Detect which cell encompasses the target text, then output its (X, Y) center coordinate. 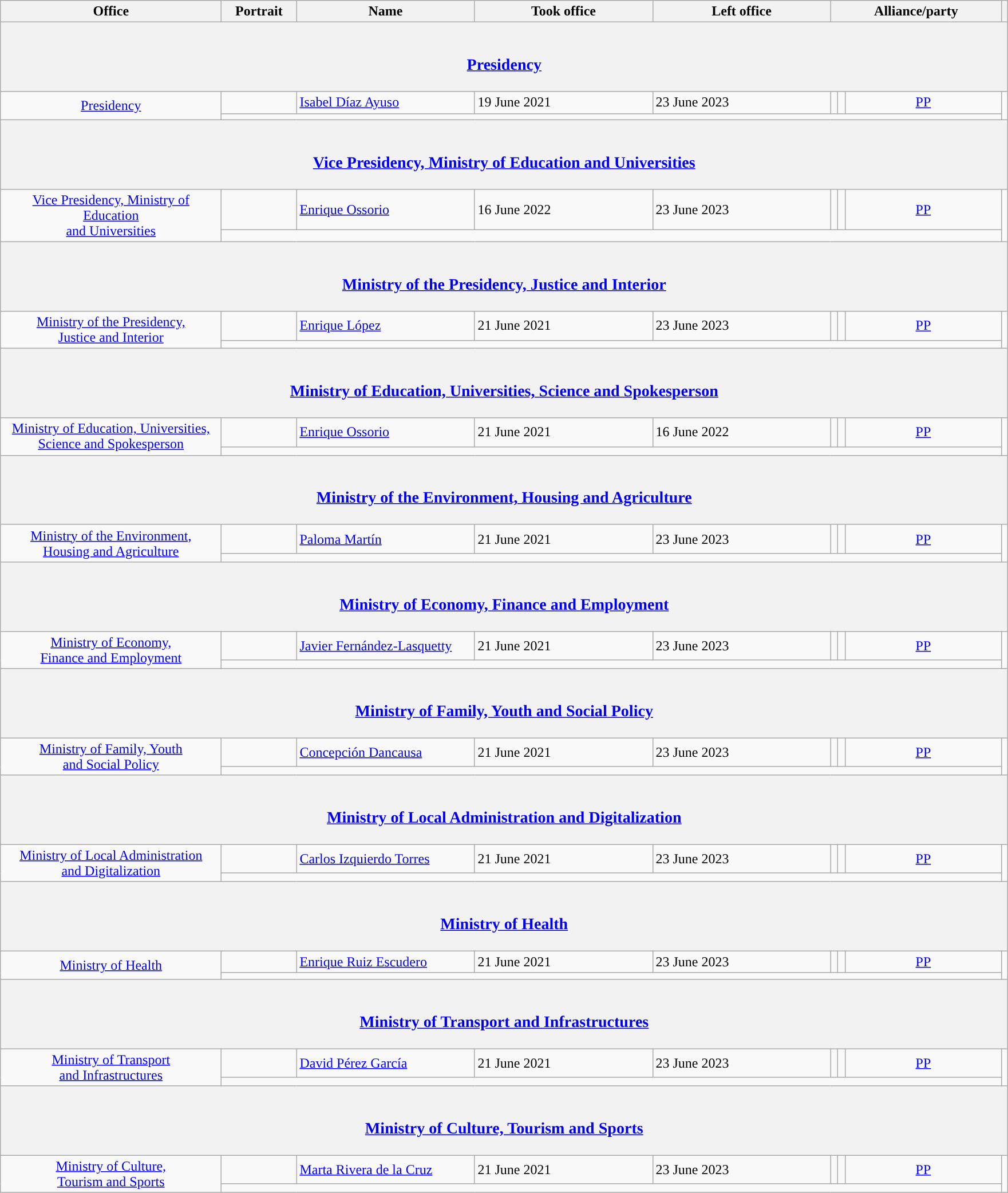
Ministry of Culture,Tourism and Sports (111, 1174)
Paloma Martín (386, 539)
Ministry of Economy,Finance and Employment (111, 649)
David Pérez García (386, 1063)
Carlos Izquierdo Torres (386, 859)
Javier Fernández-Lasquetty (386, 645)
Ministry of Family, Youthand Social Policy (111, 757)
Vice Presidency, Ministry of Education and Universities (504, 155)
Ministry of the Presidency,Justice and Interior (111, 330)
Ministry of Local Administration and Digitalization (504, 809)
Office (111, 11)
Ministry of Local Administrationand Digitalization (111, 863)
Ministry of Education, Universities,Science and Spokesperson (111, 436)
Ministry of Economy, Finance and Employment (504, 596)
Ministry of the Environment,Housing and Agriculture (111, 543)
Marta Rivera de la Cruz (386, 1170)
Ministry of Family, Youth and Social Policy (504, 703)
Ministry of the Environment, Housing and Agriculture (504, 490)
Enrique Ruiz Escudero (386, 962)
19 June 2021 (563, 102)
Concepción Dancausa (386, 752)
Ministry of the Presidency, Justice and Interior (504, 276)
Ministry of Education, Universities, Science and Spokesperson (504, 384)
Vice Presidency, Ministry of Educationand Universities (111, 215)
Isabel Díaz Ayuso (386, 102)
Ministry of Transport and Infrastructures (504, 1013)
Alliance/party (916, 11)
Ministry of Culture, Tourism and Sports (504, 1121)
Portrait (259, 11)
Ministry of Transportand Infrastructures (111, 1067)
Name (386, 11)
Enrique López (386, 326)
Took office (563, 11)
Left office (742, 11)
